Scan for the cell matching the given text and deliver its (X, Y) coordinate at center. 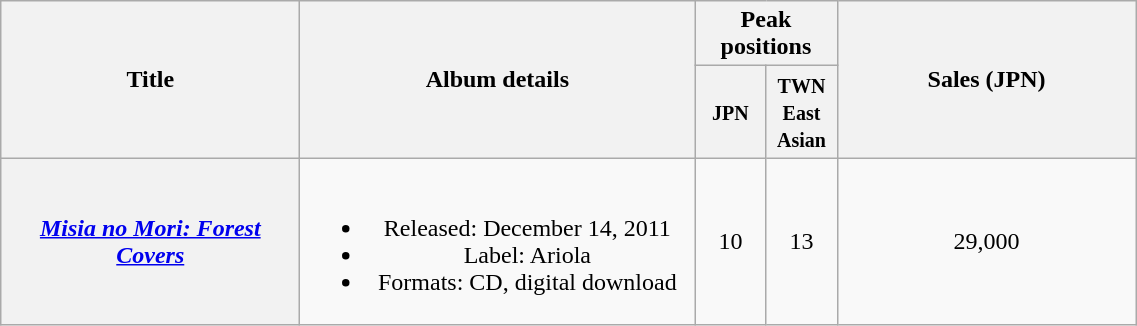
Released: December 14, 2011Label: AriolaFormats: CD, digital download (498, 242)
13 (802, 242)
29,000 (986, 242)
Title (150, 80)
10 (730, 242)
JPN (730, 112)
Album details (498, 80)
Peak positions (766, 34)
Sales (JPN) (986, 80)
TWN East Asian (802, 112)
Misia no Mori: Forest Covers (150, 242)
